Identify which cell holds the provided text, then report its [X, Y] central coordinate. 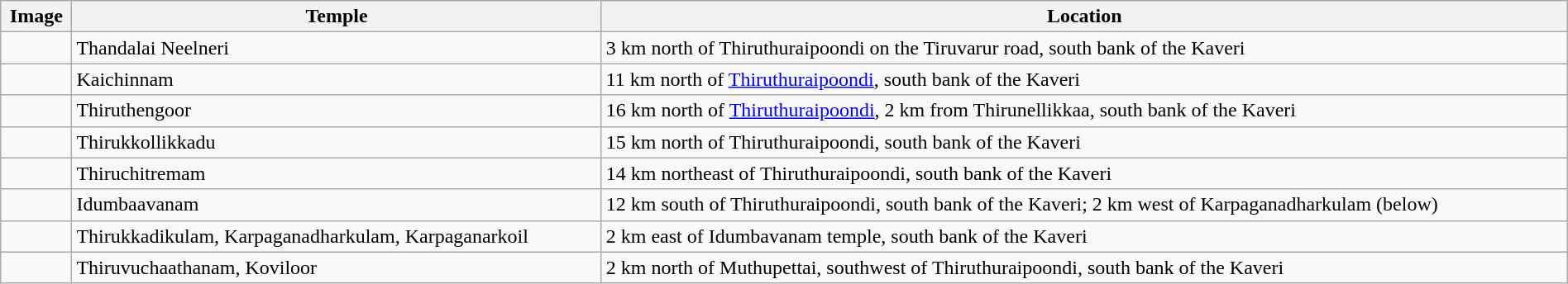
Temple [337, 17]
Location [1084, 17]
Image [36, 17]
16 km north of Thiruthuraipoondi, 2 km from Thirunellikkaa, south bank of the Kaveri [1084, 111]
3 km north of Thiruthuraipoondi on the Tiruvarur road, south bank of the Kaveri [1084, 48]
2 km north of Muthupettai, southwest of Thiruthuraipoondi, south bank of the Kaveri [1084, 267]
12 km south of Thiruthuraipoondi, south bank of the Kaveri; 2 km west of Karpaganadharkulam (below) [1084, 205]
14 km northeast of Thiruthuraipoondi, south bank of the Kaveri [1084, 173]
2 km east of Idumbavanam temple, south bank of the Kaveri [1084, 236]
Thandalai Neelneri [337, 48]
Kaichinnam [337, 79]
15 km north of Thiruthuraipoondi, south bank of the Kaveri [1084, 142]
Thirukkollikkadu [337, 142]
Thiruvuchaathanam, Koviloor [337, 267]
Thiruchitremam [337, 173]
Thiruthengoor [337, 111]
Thirukkadikulam, Karpaganadharkulam, Karpaganarkoil [337, 236]
Idumbaavanam [337, 205]
11 km north of Thiruthuraipoondi, south bank of the Kaveri [1084, 79]
